Pinpoint the cell where the given text exists, returning its (x, y) midpoint coordinate. 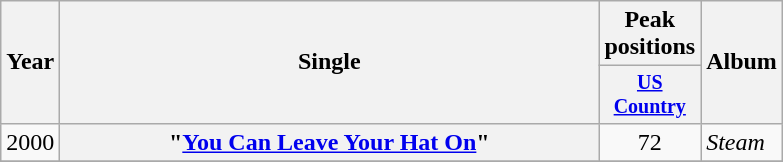
72 (650, 142)
Album (742, 62)
US Country (650, 94)
Peak positions (650, 34)
Year (30, 62)
Steam (742, 142)
2000 (30, 142)
"You Can Leave Your Hat On" (330, 142)
Single (330, 62)
